From the cell containing the given text, extract its center point as [X, Y] coordinate. 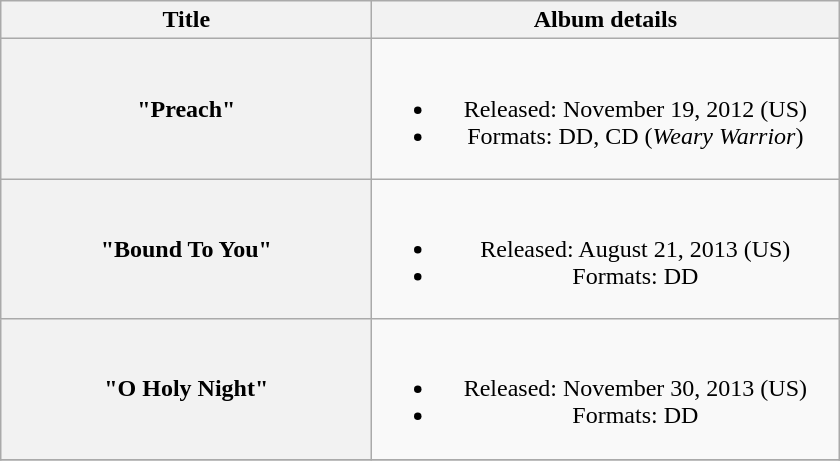
Released: November 30, 2013 (US)Formats: DD [606, 389]
"Bound To You" [186, 249]
Album details [606, 20]
"O Holy Night" [186, 389]
"Preach" [186, 109]
Title [186, 20]
Released: November 19, 2012 (US)Formats: DD, CD (Weary Warrior) [606, 109]
Released: August 21, 2013 (US)Formats: DD [606, 249]
